Capture the cell that displays the provided text and extract its (X, Y) central coordinate. 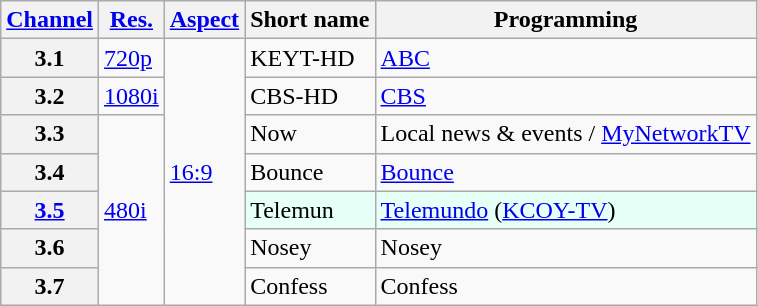
3.1 (50, 58)
3.6 (50, 248)
Channel (50, 20)
Res. (132, 20)
Programming (566, 20)
3.5 (50, 210)
CBS (566, 96)
Local news & events / MyNetworkTV (566, 134)
Telemundo (KCOY-TV) (566, 210)
16:9 (204, 172)
480i (132, 210)
KEYT-HD (310, 58)
Now (310, 134)
3.4 (50, 172)
1080i (132, 96)
3.2 (50, 96)
3.7 (50, 286)
Short name (310, 20)
ABC (566, 58)
Aspect (204, 20)
720p (132, 58)
3.3 (50, 134)
Telemun (310, 210)
CBS-HD (310, 96)
